Return the (X, Y) coordinate for the center point of the cell that contains the specified text.  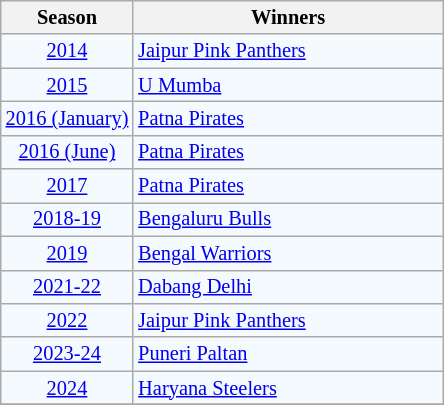
2014 (68, 51)
2019 (68, 253)
Bengal Warriors (288, 253)
Bengaluru Bulls (288, 219)
2022 (68, 320)
Puneri Paltan (288, 354)
2018-19 (68, 219)
2021-22 (68, 287)
2016 (June) (68, 152)
2024 (68, 388)
2023-24 (68, 354)
Dabang Delhi (288, 287)
Haryana Steelers (288, 388)
Season (68, 17)
2015 (68, 85)
2016 (January) (68, 118)
U Mumba (288, 85)
2017 (68, 186)
Winners (288, 17)
